Return the [X, Y] coordinate for the center point of the cell that contains the specified text.  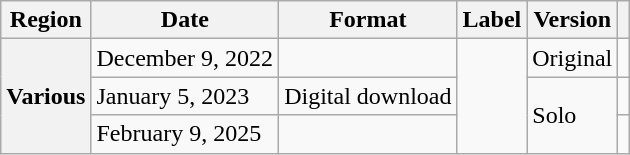
Solo [572, 115]
Format [368, 20]
December 9, 2022 [185, 58]
Digital download [368, 96]
Various [46, 96]
Original [572, 58]
Region [46, 20]
February 9, 2025 [185, 134]
Label [492, 20]
Date [185, 20]
January 5, 2023 [185, 96]
Version [572, 20]
